Search for the cell housing the specified text and yield its [X, Y] center coordinate. 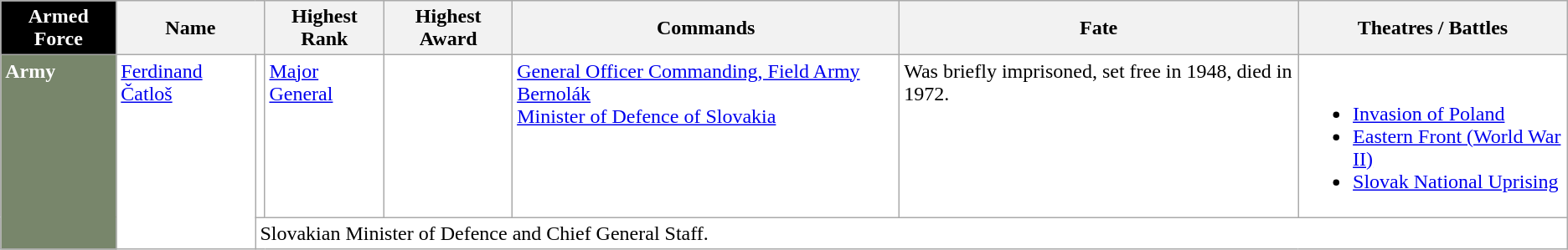
Commands [706, 28]
Armed Force [59, 28]
Major General [325, 136]
General Officer Commanding, Field Army BernolákMinister of Defence of Slovakia [706, 136]
Name [191, 28]
Army [59, 152]
Fate [1099, 28]
Ferdinand Čatloš [186, 152]
Invasion of PolandEastern Front (World War II)Slovak National Uprising [1433, 136]
Slovakian Minister of Defence and Chief General Staff. [911, 233]
Highest Award [449, 28]
Theatres / Battles [1433, 28]
Was briefly imprisoned, set free in 1948, died in 1972. [1099, 136]
Highest Rank [325, 28]
